Extract the (x, y) coordinate from the center of the cell holding the provided text.  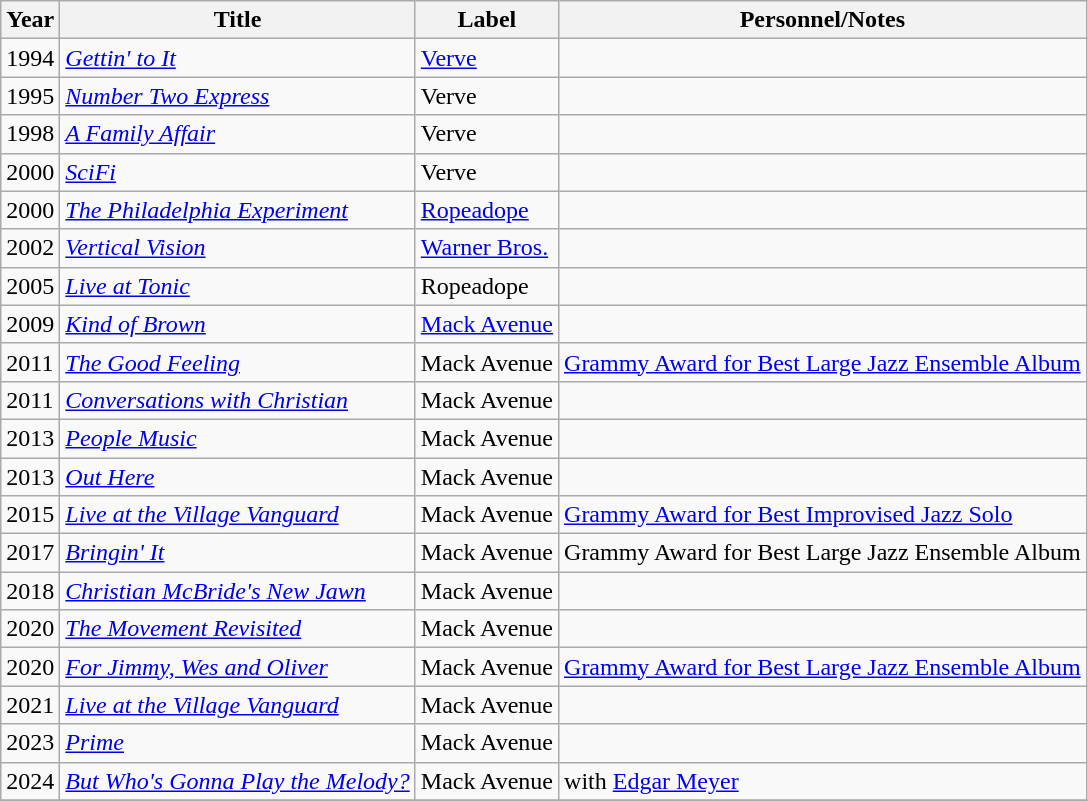
Year (30, 20)
People Music (238, 438)
But Who's Gonna Play the Melody? (238, 781)
The Good Feeling (238, 362)
Bringin' It (238, 553)
Number Two Express (238, 96)
Vertical Vision (238, 248)
Personnel/Notes (823, 20)
Grammy Award for Best Improvised Jazz Solo (823, 515)
2009 (30, 324)
1994 (30, 58)
2005 (30, 286)
2023 (30, 743)
Warner Bros. (486, 248)
1995 (30, 96)
Title (238, 20)
Live at Tonic (238, 286)
Prime (238, 743)
For Jimmy, Wes and Oliver (238, 667)
Gettin' to It (238, 58)
2024 (30, 781)
2021 (30, 705)
SciFi (238, 172)
A Family Affair (238, 134)
Label (486, 20)
Out Here (238, 477)
2018 (30, 591)
2017 (30, 553)
Conversations with Christian (238, 400)
Christian McBride's New Jawn (238, 591)
The Philadelphia Experiment (238, 210)
2002 (30, 248)
Kind of Brown (238, 324)
with Edgar Meyer (823, 781)
2015 (30, 515)
1998 (30, 134)
The Movement Revisited (238, 629)
